Extract the [X, Y] coordinate from the center of the cell holding the provided text.  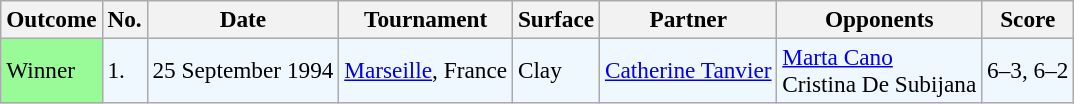
25 September 1994 [243, 70]
Marseille, France [426, 70]
Outcome [52, 19]
Date [243, 19]
Surface [556, 19]
Score [1028, 19]
Catherine Tanvier [688, 70]
Opponents [880, 19]
No. [124, 19]
Marta Cano Cristina De Subijana [880, 70]
Clay [556, 70]
1. [124, 70]
Partner [688, 19]
Tournament [426, 19]
6–3, 6–2 [1028, 70]
Winner [52, 70]
